From the cell containing the given text, extract its center point as (X, Y) coordinate. 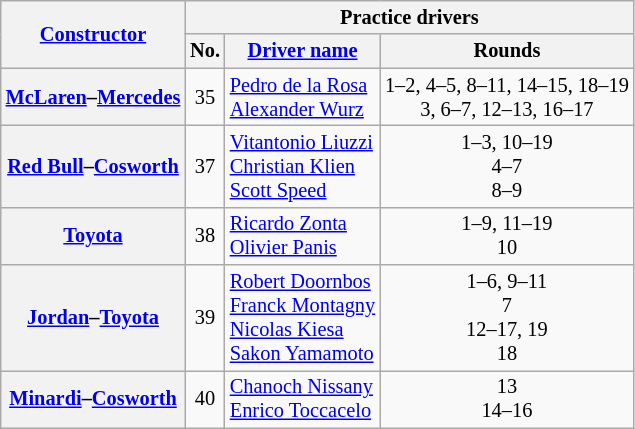
Chanoch Nissany Enrico Toccacelo (302, 399)
Practice drivers (409, 17)
39 (205, 318)
1314–16 (507, 399)
1–9, 11–1910 (507, 236)
1–6, 9–11712–17, 1918 (507, 318)
1–3, 10–194–78–9 (507, 166)
Toyota (93, 236)
McLaren–Mercedes (93, 97)
Constructor (93, 34)
37 (205, 166)
40 (205, 399)
Rounds (507, 51)
Minardi–Cosworth (93, 399)
No. (205, 51)
38 (205, 236)
35 (205, 97)
Vitantonio Liuzzi Christian Klien Scott Speed (302, 166)
Ricardo Zonta Olivier Panis (302, 236)
Jordan–Toyota (93, 318)
Red Bull–Cosworth (93, 166)
Pedro de la Rosa Alexander Wurz (302, 97)
Driver name (302, 51)
Robert Doornbos Franck Montagny Nicolas Kiesa Sakon Yamamoto (302, 318)
1–2, 4–5, 8–11, 14–15, 18–193, 6–7, 12–13, 16–17 (507, 97)
